Return (X, Y) of the center of cell containing provided text 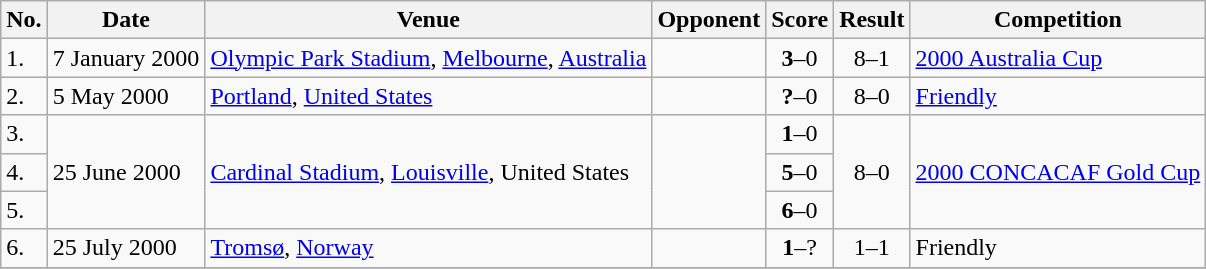
Date (126, 20)
Competition (1058, 20)
25 July 2000 (126, 248)
3–0 (800, 58)
2000 Australia Cup (1058, 58)
2. (24, 96)
1. (24, 58)
1–1 (872, 248)
6–0 (800, 210)
4. (24, 172)
5 May 2000 (126, 96)
25 June 2000 (126, 172)
3. (24, 134)
No. (24, 20)
5–0 (800, 172)
Result (872, 20)
2000 CONCACAF Gold Cup (1058, 172)
Venue (428, 20)
7 January 2000 (126, 58)
Olympic Park Stadium, Melbourne, Australia (428, 58)
5. (24, 210)
6. (24, 248)
Cardinal Stadium, Louisville, United States (428, 172)
1–0 (800, 134)
1–? (800, 248)
Opponent (709, 20)
Score (800, 20)
Tromsø, Norway (428, 248)
8–1 (872, 58)
Portland, United States (428, 96)
?–0 (800, 96)
